Capture the cell that displays the provided text and extract its (x, y) central coordinate. 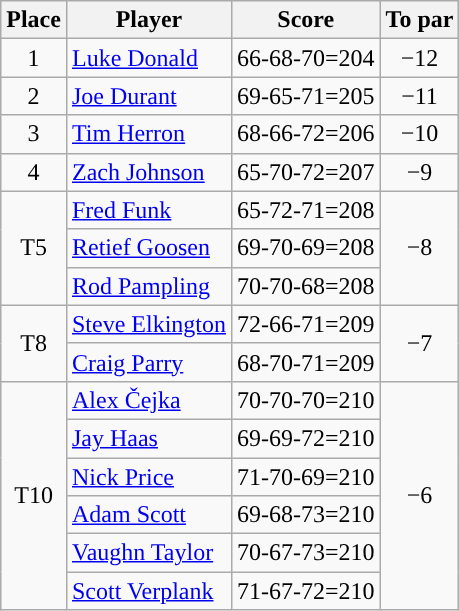
Rod Pampling (148, 286)
−6 (420, 495)
−10 (420, 134)
Jay Haas (148, 438)
Tim Herron (148, 134)
−12 (420, 58)
70-70-68=208 (306, 286)
68-70-71=209 (306, 362)
Luke Donald (148, 58)
Vaughn Taylor (148, 553)
72-66-71=209 (306, 324)
70-70-70=210 (306, 400)
Fred Funk (148, 210)
69-68-73=210 (306, 515)
2 (34, 96)
Player (148, 20)
71-70-69=210 (306, 477)
T10 (34, 495)
Score (306, 20)
Alex Čejka (148, 400)
−9 (420, 172)
Nick Price (148, 477)
68-66-72=206 (306, 134)
66-68-70=204 (306, 58)
Zach Johnson (148, 172)
−11 (420, 96)
1 (34, 58)
T8 (34, 343)
69-70-69=208 (306, 248)
65-72-71=208 (306, 210)
To par (420, 20)
−7 (420, 343)
T5 (34, 248)
Adam Scott (148, 515)
65-70-72=207 (306, 172)
Place (34, 20)
71-67-72=210 (306, 591)
Joe Durant (148, 96)
Scott Verplank (148, 591)
−8 (420, 248)
Steve Elkington (148, 324)
69-65-71=205 (306, 96)
3 (34, 134)
Retief Goosen (148, 248)
69-69-72=210 (306, 438)
70-67-73=210 (306, 553)
4 (34, 172)
Craig Parry (148, 362)
